Capture the cell that displays the provided text and extract its (x, y) central coordinate. 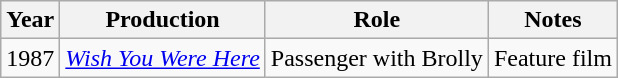
Year (30, 20)
Wish You Were Here (163, 58)
1987 (30, 58)
Role (376, 20)
Notes (552, 20)
Feature film (552, 58)
Passenger with Brolly (376, 58)
Production (163, 20)
